Identify which cell holds the provided text, then report its [X, Y] central coordinate. 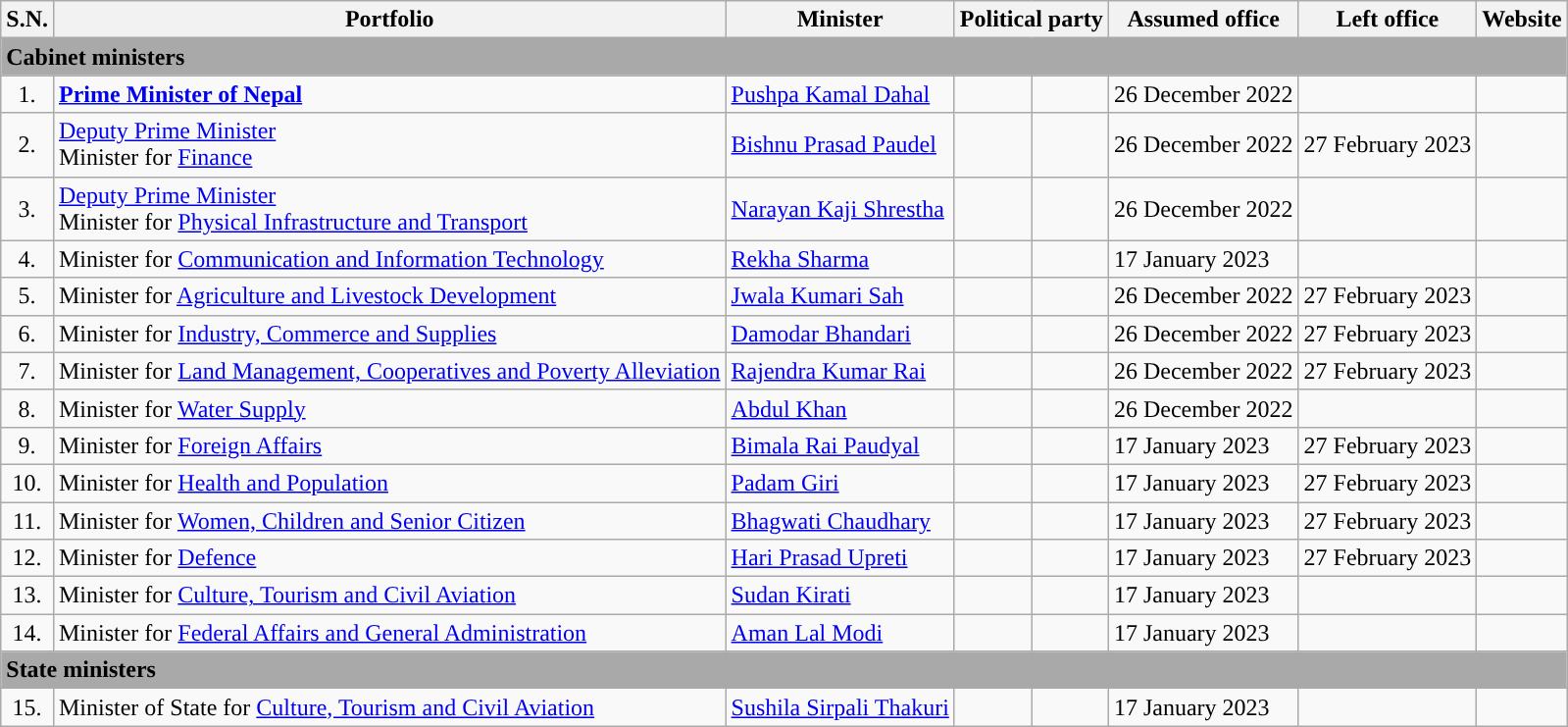
Minister for Foreign Affairs [389, 445]
4. [27, 259]
3. [27, 208]
9. [27, 445]
Bimala Rai Paudyal [839, 445]
Minister for Land Management, Cooperatives and Poverty Alleviation [389, 371]
Sudan Kirati [839, 596]
Abdul Khan [839, 408]
12. [27, 558]
Rajendra Kumar Rai [839, 371]
State ministers [784, 670]
Minister for Federal Affairs and General Administration [389, 633]
S.N. [27, 20]
10. [27, 483]
Minister for Agriculture and Livestock Development [389, 296]
6. [27, 334]
Minister for Communication and Information Technology [389, 259]
Minister for Women, Children and Senior Citizen [389, 521]
5. [27, 296]
Minister for Defence [389, 558]
Damodar Bhandari [839, 334]
Minister [839, 20]
Minister for Industry, Commerce and Supplies [389, 334]
1. [27, 94]
Cabinet ministers [784, 57]
14. [27, 633]
11. [27, 521]
Left office [1388, 20]
Jwala Kumari Sah [839, 296]
Prime Minister of Nepal [389, 94]
Bishnu Prasad Paudel [839, 145]
Minister for Health and Population [389, 483]
Deputy Prime MinisterMinister for Finance [389, 145]
Aman Lal Modi [839, 633]
Rekha Sharma [839, 259]
Minister of State for Culture, Tourism and Civil Aviation [389, 707]
Narayan Kaji Shrestha [839, 208]
Pushpa Kamal Dahal [839, 94]
Minister for Water Supply [389, 408]
Bhagwati Chaudhary [839, 521]
Political party [1032, 20]
Sushila Sirpali Thakuri [839, 707]
7. [27, 371]
Assumed office [1203, 20]
Deputy Prime MinisterMinister for Physical Infrastructure and Transport [389, 208]
Portfolio [389, 20]
Hari Prasad Upreti [839, 558]
15. [27, 707]
8. [27, 408]
2. [27, 145]
13. [27, 596]
Website [1522, 20]
Minister for Culture, Tourism and Civil Aviation [389, 596]
Padam Giri [839, 483]
